Find where the given text appears and provide that cell's center as (X, Y) coordinate. 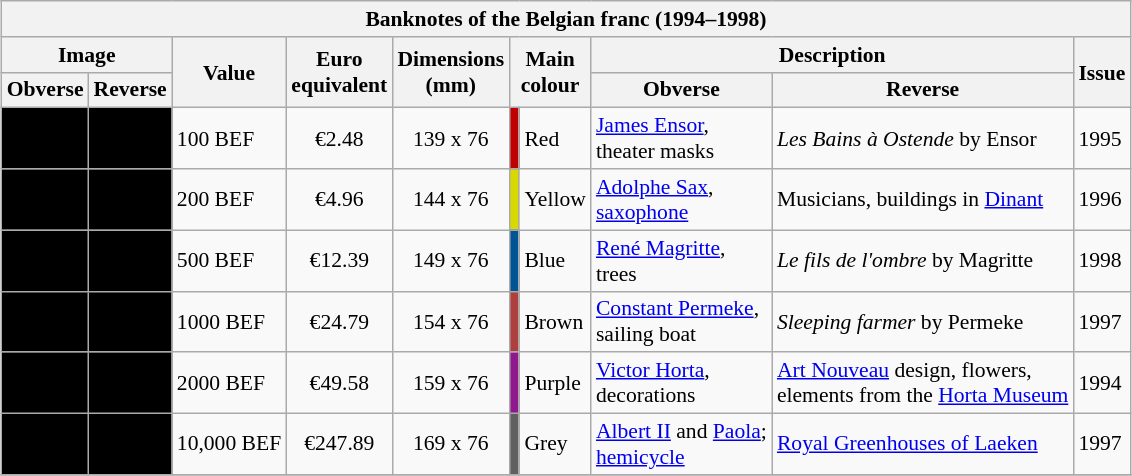
100 BEF (229, 138)
149 x 76 (450, 260)
Victor Horta,decorations (682, 382)
Art Nouveau design, flowers,elements from the Horta Museum (922, 382)
€49.58 (339, 382)
Dimensions(mm) (450, 72)
1995 (1102, 138)
Purple (555, 382)
139 x 76 (450, 138)
Le fils de l'ombre by Magritte (922, 260)
Banknotes of the Belgian franc (1994–1998) (566, 19)
169 x 76 (450, 444)
1000 BEF (229, 322)
Grey (555, 444)
10,000 BEF (229, 444)
1996 (1102, 200)
Value (229, 72)
€12.39 (339, 260)
200 BEF (229, 200)
Albert II and Paola;hemicycle (682, 444)
€4.96 (339, 200)
Issue (1102, 72)
Image (87, 54)
Musicians, buildings in Dinant (922, 200)
Red (555, 138)
Euroequivalent (339, 72)
Sleeping farmer by Permeke (922, 322)
Yellow (555, 200)
Les Bains à Ostende by Ensor (922, 138)
Maincolour (550, 72)
500 BEF (229, 260)
Adolphe Sax,saxophone (682, 200)
2000 BEF (229, 382)
Royal Greenhouses of Laeken (922, 444)
Description (832, 54)
James Ensor,theater masks (682, 138)
1994 (1102, 382)
€247.89 (339, 444)
Blue (555, 260)
144 x 76 (450, 200)
1998 (1102, 260)
Brown (555, 322)
René Magritte,trees (682, 260)
159 x 76 (450, 382)
154 x 76 (450, 322)
€2.48 (339, 138)
€24.79 (339, 322)
Constant Permeke,sailing boat (682, 322)
